Return the (X, Y) coordinate for the center point of the cell that contains the specified text.  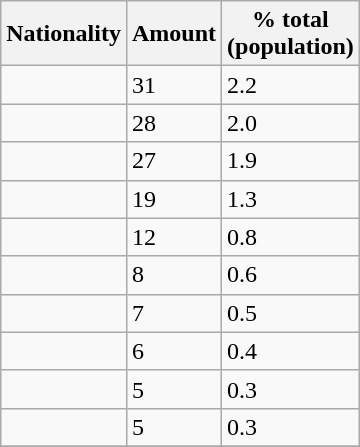
0.5 (291, 313)
1.9 (291, 161)
2.0 (291, 123)
31 (174, 85)
0.8 (291, 237)
7 (174, 313)
27 (174, 161)
0.6 (291, 275)
19 (174, 199)
1.3 (291, 199)
12 (174, 237)
8 (174, 275)
% total(population) (291, 34)
0.4 (291, 351)
Nationality (64, 34)
6 (174, 351)
28 (174, 123)
2.2 (291, 85)
Amount (174, 34)
